Return the [X, Y] coordinate for the center point of the cell that contains the specified text.  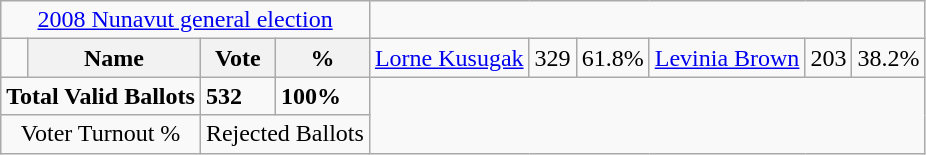
% [322, 58]
Name [114, 58]
329 [552, 58]
Lorne Kusugak [449, 58]
Vote [238, 58]
100% [322, 96]
2008 Nunavut general election [186, 20]
Rejected Ballots [284, 134]
Total Valid Ballots [101, 96]
38.2% [888, 58]
61.8% [612, 58]
Levinia Brown [727, 58]
203 [828, 58]
Voter Turnout % [101, 134]
532 [238, 96]
